Scan for the cell matching the given text and deliver its (x, y) coordinate at center. 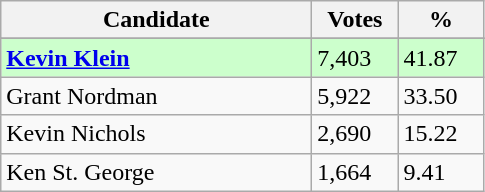
Ken St. George (156, 172)
Kevin Klein (156, 58)
Kevin Nichols (156, 134)
Candidate (156, 20)
Votes (355, 20)
33.50 (441, 96)
15.22 (441, 134)
% (441, 20)
7,403 (355, 58)
5,922 (355, 96)
9.41 (441, 172)
1,664 (355, 172)
41.87 (441, 58)
Grant Nordman (156, 96)
2,690 (355, 134)
